From the cell containing the given text, extract its center point as (X, Y) coordinate. 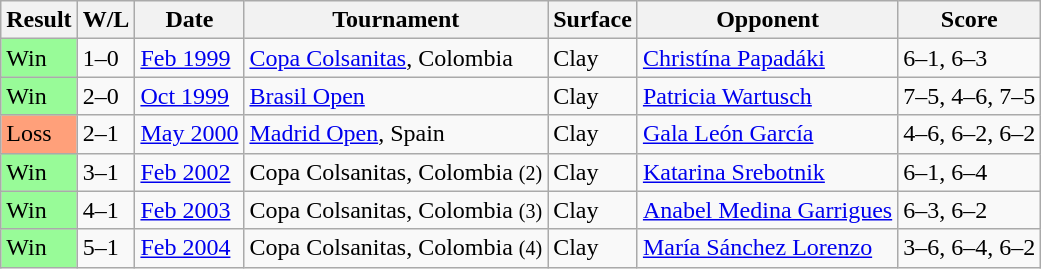
2–0 (106, 96)
Feb 2004 (190, 248)
4–1 (106, 210)
3–1 (106, 172)
Loss (39, 134)
Opponent (767, 20)
3–6, 6–4, 6–2 (970, 248)
Tournament (396, 20)
5–1 (106, 248)
Oct 1999 (190, 96)
Copa Colsanitas, Colombia (396, 58)
Patricia Wartusch (767, 96)
Brasil Open (396, 96)
Madrid Open, Spain (396, 134)
Date (190, 20)
Copa Colsanitas, Colombia (3) (396, 210)
Feb 1999 (190, 58)
Gala León García (767, 134)
May 2000 (190, 134)
Feb 2003 (190, 210)
6–3, 6–2 (970, 210)
Anabel Medina Garrigues (767, 210)
Result (39, 20)
7–5, 4–6, 7–5 (970, 96)
1–0 (106, 58)
Copa Colsanitas, Colombia (4) (396, 248)
Score (970, 20)
6–1, 6–4 (970, 172)
2–1 (106, 134)
Copa Colsanitas, Colombia (2) (396, 172)
W/L (106, 20)
María Sánchez Lorenzo (767, 248)
Surface (593, 20)
Christína Papadáki (767, 58)
4–6, 6–2, 6–2 (970, 134)
Katarina Srebotnik (767, 172)
Feb 2002 (190, 172)
6–1, 6–3 (970, 58)
